Locate the cell with the specified text and output its (x, y) center coordinate. 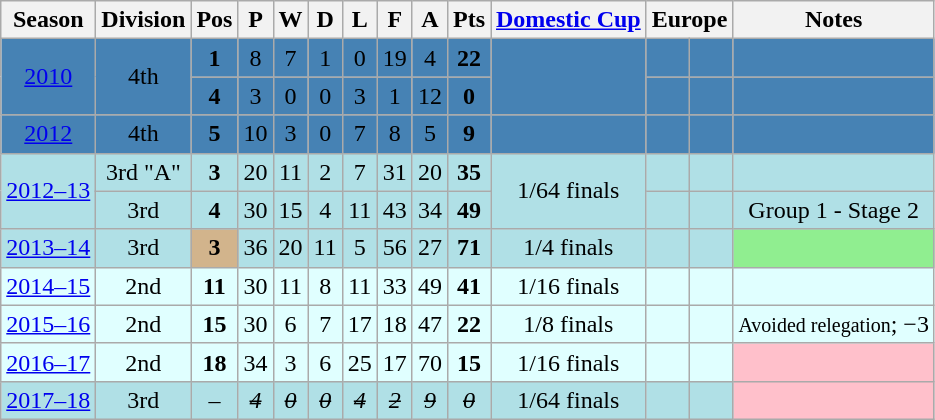
2012–13 (48, 191)
2015–16 (48, 324)
3rd "A" (144, 172)
71 (468, 248)
D (325, 20)
Pts (468, 20)
W (290, 20)
10 (256, 134)
56 (394, 248)
47 (430, 324)
Avoided relegation; −3 (834, 324)
P (256, 20)
12 (430, 96)
2016–17 (48, 362)
Europe (690, 20)
19 (394, 58)
1/8 finals (568, 324)
41 (468, 286)
F (394, 20)
Notes (834, 20)
2010 (48, 77)
2014–15 (48, 286)
33 (394, 286)
2017–18 (48, 400)
25 (360, 362)
2013–14 (48, 248)
2012 (48, 134)
36 (256, 248)
31 (394, 172)
A (430, 20)
27 (430, 248)
Division (144, 20)
35 (468, 172)
Domestic Cup (568, 20)
Group 1 - Stage 2 (834, 210)
1/4 finals (568, 248)
43 (394, 210)
L (360, 20)
70 (430, 362)
– (214, 400)
Season (48, 20)
Pos (214, 20)
